Detect which cell encompasses the target text, then output its (x, y) center coordinate. 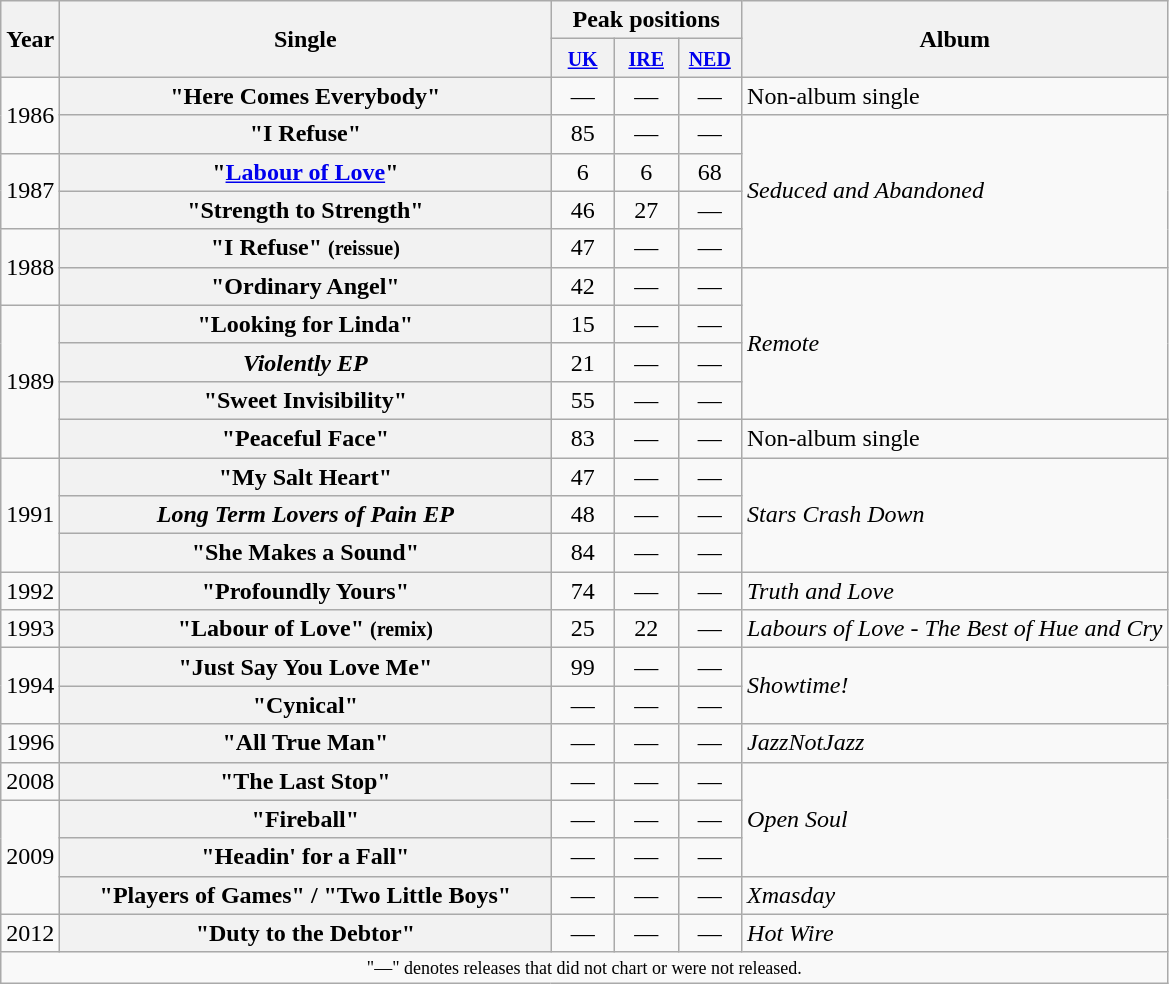
1992 (30, 591)
Peak positions (646, 20)
Violently EP (306, 362)
74 (583, 591)
"I Refuse" (306, 134)
1991 (30, 515)
"Looking for Linda" (306, 324)
Remote (955, 343)
48 (583, 515)
"Peaceful Face" (306, 438)
83 (583, 438)
"Duty to the Debtor" (306, 933)
"Sweet Invisibility" (306, 400)
"She Makes a Sound" (306, 553)
"Just Say You Love Me" (306, 667)
1996 (30, 743)
Long Term Lovers of Pain EP (306, 515)
Stars Crash Down (955, 515)
"Fireball" (306, 819)
"Ordinary Angel" (306, 286)
1988 (30, 267)
Album (955, 39)
Year (30, 39)
Single (306, 39)
"I Refuse" (reissue) (306, 248)
IRE (646, 58)
55 (583, 400)
"Strength to Strength" (306, 210)
Truth and Love (955, 591)
Showtime! (955, 686)
15 (583, 324)
42 (583, 286)
Xmasday (955, 895)
"Players of Games" / "Two Little Boys" (306, 895)
1989 (30, 381)
"The Last Stop" (306, 781)
1994 (30, 686)
1993 (30, 629)
1986 (30, 115)
"My Salt Heart" (306, 477)
Labours of Love - The Best of Hue and Cry (955, 629)
46 (583, 210)
"All True Man" (306, 743)
Seduced and Abandoned (955, 191)
JazzNotJazz (955, 743)
1987 (30, 191)
2012 (30, 933)
NED (710, 58)
27 (646, 210)
"Cynical" (306, 705)
25 (583, 629)
Hot Wire (955, 933)
85 (583, 134)
"Labour of Love" (remix) (306, 629)
2008 (30, 781)
Open Soul (955, 819)
"—" denotes releases that did not chart or were not released. (584, 968)
"Profoundly Yours" (306, 591)
99 (583, 667)
UK (583, 58)
68 (710, 172)
84 (583, 553)
21 (583, 362)
"Headin' for a Fall" (306, 857)
22 (646, 629)
"Labour of Love" (306, 172)
2009 (30, 857)
"Here Comes Everybody" (306, 96)
